Provide the (X, Y) coordinate of the cell's center where the given text is located.  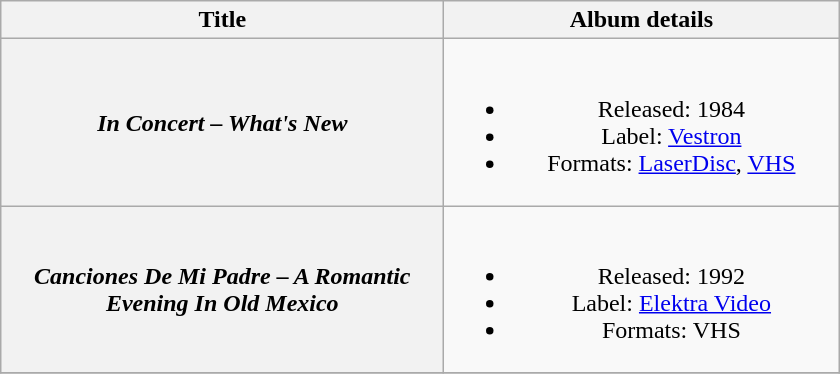
Album details (642, 20)
Title (222, 20)
Canciones De Mi Padre – A Romantic Evening In Old Mexico (222, 290)
In Concert – What's New (222, 122)
Released: 1984Label: VestronFormats: LaserDisc, VHS (642, 122)
Released: 1992Label: Elektra VideoFormats: VHS (642, 290)
